Locate the cell with the specified text and output its [X, Y] center coordinate. 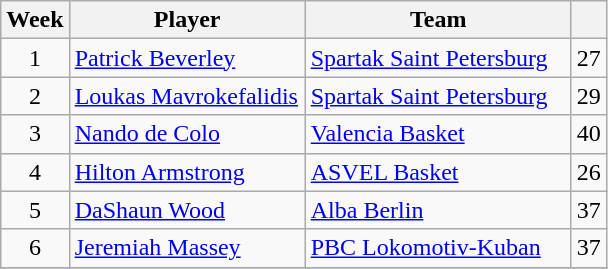
29 [588, 96]
DaShaun Wood [187, 210]
Hilton Armstrong [187, 172]
26 [588, 172]
3 [35, 134]
4 [35, 172]
ASVEL Basket [438, 172]
Nando de Colo [187, 134]
Valencia Basket [438, 134]
40 [588, 134]
Jeremiah Massey [187, 248]
Patrick Beverley [187, 58]
2 [35, 96]
6 [35, 248]
Team [438, 20]
Week [35, 20]
27 [588, 58]
5 [35, 210]
1 [35, 58]
Player [187, 20]
Loukas Mavrokefalidis [187, 96]
Alba Berlin [438, 210]
PBC Lokomotiv-Kuban [438, 248]
